Find where the given text appears and provide that cell's center as [X, Y] coordinate. 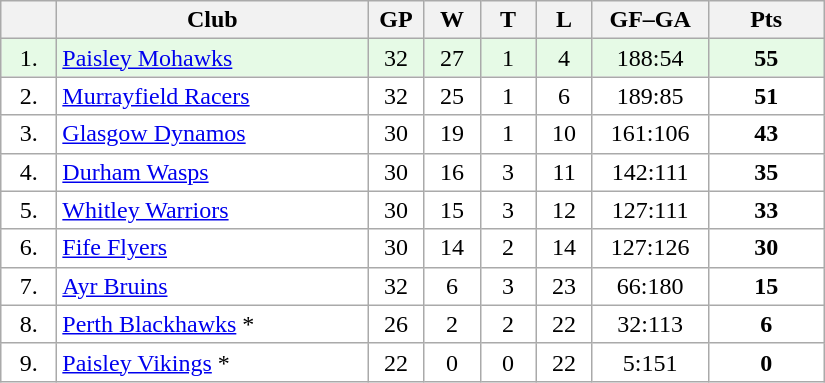
W [452, 20]
8. [29, 324]
Whitley Warriors [212, 210]
4 [564, 58]
Paisley Mohawks [212, 58]
188:54 [650, 58]
25 [452, 96]
Perth Blackhawks * [212, 324]
10 [564, 134]
16 [452, 172]
66:180 [650, 286]
5:151 [650, 362]
161:106 [650, 134]
7. [29, 286]
32:113 [650, 324]
Fife Flyers [212, 248]
127:111 [650, 210]
3. [29, 134]
12 [564, 210]
142:111 [650, 172]
11 [564, 172]
23 [564, 286]
L [564, 20]
9. [29, 362]
Club [212, 20]
GF–GA [650, 20]
4. [29, 172]
6. [29, 248]
1. [29, 58]
33 [766, 210]
Murrayfield Racers [212, 96]
19 [452, 134]
Paisley Vikings * [212, 362]
35 [766, 172]
26 [396, 324]
Pts [766, 20]
189:85 [650, 96]
43 [766, 134]
T [508, 20]
5. [29, 210]
27 [452, 58]
GP [396, 20]
127:126 [650, 248]
55 [766, 58]
Durham Wasps [212, 172]
2. [29, 96]
Glasgow Dynamos [212, 134]
Ayr Bruins [212, 286]
51 [766, 96]
